Output the (X, Y) coordinate of the center of the cell containing the given text.  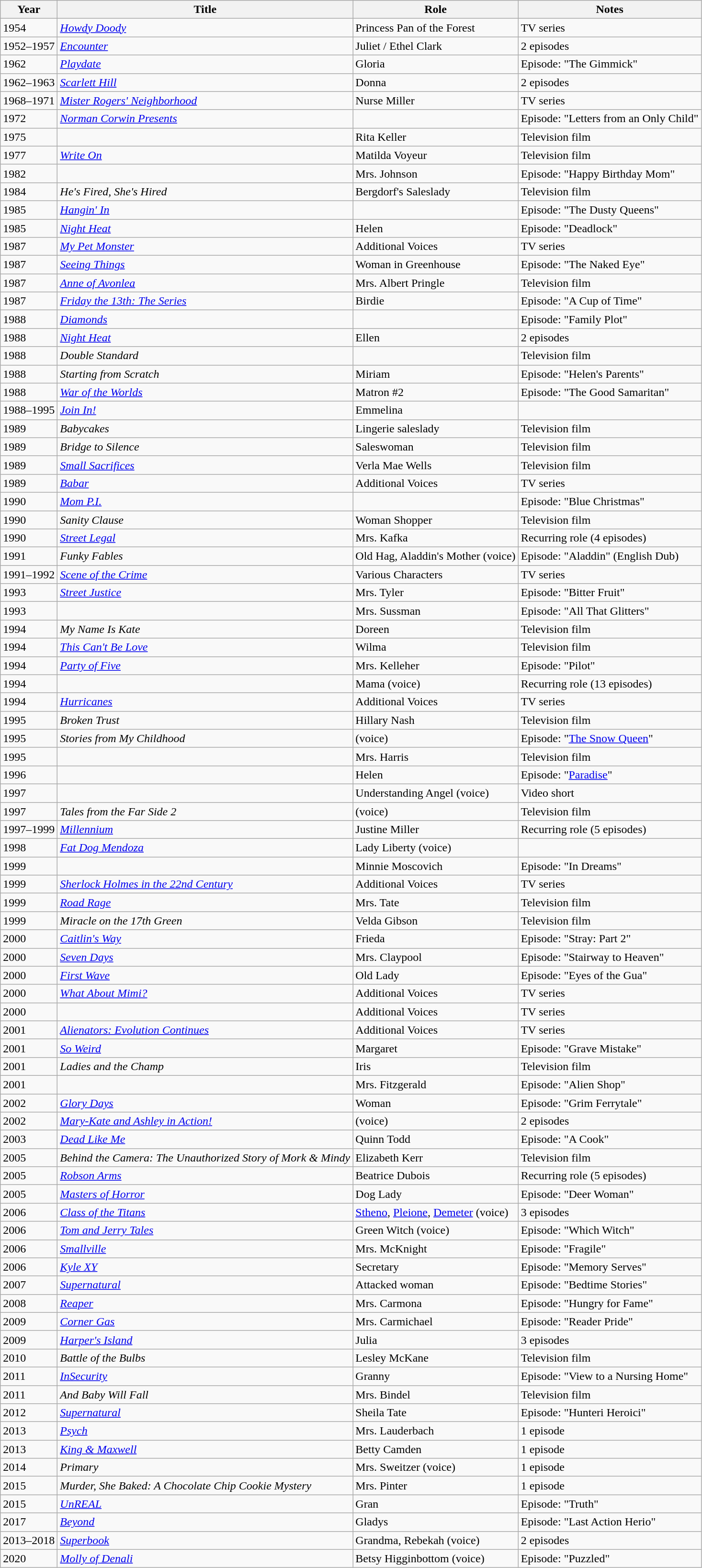
Hangin' In (205, 210)
Understanding Angel (voice) (436, 793)
Matilda Voyeur (436, 155)
Superbook (205, 1540)
He's Fired, She's Hired (205, 192)
What About Mimi? (205, 993)
Mrs. Kelleher (436, 666)
Sherlock Holmes in the 22nd Century (205, 884)
2008 (29, 1303)
This Can't Be Love (205, 647)
Episode: "Happy Birthday Mom" (610, 173)
Saleswoman (436, 447)
Episode: "Grim Ferrytale" (610, 1103)
Julia (436, 1340)
Double Standard (205, 356)
Caitlin's Way (205, 939)
Princess Pan of the Forest (436, 28)
Gladys (436, 1522)
Episode: "Reader Pride" (610, 1321)
Episode: "Hungry for Fame" (610, 1303)
Smallville (205, 1249)
Minnie Moscovich (436, 866)
Various Characters (436, 575)
UnREAL (205, 1504)
Friday the 13th: The Series (205, 301)
Grandma, Rebekah (voice) (436, 1540)
Dead Like Me (205, 1139)
Episode: "Stairway to Heaven" (610, 957)
Woman in Greenhouse (436, 265)
Mrs. Sussman (436, 611)
1952–1957 (29, 46)
Behind the Camera: The Unauthorized Story of Mork & Mindy (205, 1158)
Episode: "Eyes of the Gua" (610, 975)
Gloria (436, 64)
Encounter (205, 46)
Harper's Island (205, 1340)
Episode: "Deadlock" (610, 228)
Street Legal (205, 538)
Juliet / Ethel Clark (436, 46)
Seeing Things (205, 265)
Episode: "Aladdin" (English Dub) (610, 556)
Episode: "Grave Mistake" (610, 1048)
Episode: "Bitter Fruit" (610, 593)
Scarlett Hill (205, 82)
Hurricanes (205, 702)
Party of Five (205, 666)
1982 (29, 173)
Millennium (205, 830)
Mrs. Pinter (436, 1486)
Babar (205, 483)
Kyle XY (205, 1267)
Iris (436, 1066)
Old Lady (436, 975)
Stheno, Pleione, Demeter (voice) (436, 1212)
2013–2018 (29, 1540)
Betsy Higginbottom (voice) (436, 1558)
1962 (29, 64)
Doreen (436, 629)
Small Sacrifices (205, 465)
Starting from Scratch (205, 374)
Episode: "Stray: Part 2" (610, 939)
Role (436, 10)
Verla Mae Wells (436, 465)
Mrs. Claypool (436, 957)
Mrs. Fitzgerald (436, 1084)
Glory Days (205, 1103)
1996 (29, 775)
Primary (205, 1467)
Episode: "In Dreams" (610, 866)
Mrs. Lauderbach (436, 1431)
Mrs. Kafka (436, 538)
Bridge to Silence (205, 447)
Hillary Nash (436, 720)
Bergdorf's Saleslady (436, 192)
Episode: "Paradise" (610, 775)
2003 (29, 1139)
Mom P.I. (205, 501)
Episode: "Bedtime Stories" (610, 1285)
Episode: "Deer Woman" (610, 1194)
Year (29, 10)
Episode: "View to a Nursing Home" (610, 1376)
Frieda (436, 939)
Psych (205, 1431)
Episode: "The Dusty Queens" (610, 210)
Matron #2 (436, 392)
Mrs. Albert Pringle (436, 283)
Mama (voice) (436, 684)
Murder, She Baked: A Chocolate Chip Cookie Mystery (205, 1486)
First Wave (205, 975)
Write On (205, 155)
Mary-Kate and Ashley in Action! (205, 1121)
Miracle on the 17th Green (205, 921)
Episode: "Pilot" (610, 666)
Episode: "A Cup of Time" (610, 301)
Betty Camden (436, 1449)
Tom and Jerry Tales (205, 1230)
Episode: "The Gimmick" (610, 64)
Secretary (436, 1267)
Recurring role (4 episodes) (610, 538)
Street Justice (205, 593)
Reaper (205, 1303)
Episode: "Alien Shop" (610, 1084)
Nurse Miller (436, 101)
Battle of the Bulbs (205, 1358)
1954 (29, 28)
Rita Keller (436, 137)
Fat Dog Mendoza (205, 848)
Mrs. Carmichael (436, 1321)
Lady Liberty (voice) (436, 848)
Stories from My Childhood (205, 738)
Episode: "Family Plot" (610, 319)
Green Witch (voice) (436, 1230)
Road Rage (205, 902)
Broken Trust (205, 720)
Donna (436, 82)
Norman Corwin Presents (205, 119)
Masters of Horror (205, 1194)
Mrs. Tyler (436, 593)
My Name Is Kate (205, 629)
Episode: "Truth" (610, 1504)
Episode: "Hunteri Heroici" (610, 1413)
Playdate (205, 64)
Wilma (436, 647)
Diamonds (205, 319)
Beyond (205, 1522)
Lesley McKane (436, 1358)
Anne of Avonlea (205, 283)
Sanity Clause (205, 519)
Title (205, 10)
Howdy Doody (205, 28)
1991 (29, 556)
Woman Shopper (436, 519)
1977 (29, 155)
Episode: "Last Action Herio" (610, 1522)
2012 (29, 1413)
Join In! (205, 410)
Velda Gibson (436, 921)
Episode: "The Snow Queen" (610, 738)
Mrs. McKnight (436, 1249)
Beatrice Dubois (436, 1176)
Mrs. Johnson (436, 173)
Episode: "The Naked Eye" (610, 265)
My Pet Monster (205, 247)
Molly of Denali (205, 1558)
Funky Fables (205, 556)
And Baby Will Fall (205, 1395)
1968–1971 (29, 101)
So Weird (205, 1048)
2007 (29, 1285)
2017 (29, 1522)
Margaret (436, 1048)
Video short (610, 793)
1998 (29, 848)
Justine Miller (436, 830)
Mrs. Sweitzer (voice) (436, 1467)
Episode: "Which Witch" (610, 1230)
Episode: "A Cook" (610, 1139)
1991–1992 (29, 575)
Robson Arms (205, 1176)
Mrs. Carmona (436, 1303)
Sheila Tate (436, 1413)
1962–1963 (29, 82)
1997–1999 (29, 830)
Alienators: Evolution Continues (205, 1030)
Episode: "Puzzled" (610, 1558)
Ellen (436, 338)
1984 (29, 192)
Episode: "Helen's Parents" (610, 374)
Notes (610, 10)
Seven Days (205, 957)
2020 (29, 1558)
Mrs. Harris (436, 756)
Gran (436, 1504)
King & Maxwell (205, 1449)
1988–1995 (29, 410)
Episode: "The Good Samaritan" (610, 392)
2010 (29, 1358)
Ladies and the Champ (205, 1066)
Woman (436, 1103)
Mrs. Bindel (436, 1395)
Recurring role (13 episodes) (610, 684)
Emmelina (436, 410)
Attacked woman (436, 1285)
Mrs. Tate (436, 902)
Dog Lady (436, 1194)
Birdie (436, 301)
Old Hag, Aladdin's Mother (voice) (436, 556)
Scene of the Crime (205, 575)
Episode: "Memory Serves" (610, 1267)
1972 (29, 119)
Episode: "Fragile" (610, 1249)
Elizabeth Kerr (436, 1158)
Quinn Todd (436, 1139)
Tales from the Far Side 2 (205, 812)
Miriam (436, 374)
Corner Gas (205, 1321)
1975 (29, 137)
InSecurity (205, 1376)
Granny (436, 1376)
Episode: "Blue Christmas" (610, 501)
Mister Rogers' Neighborhood (205, 101)
War of the Worlds (205, 392)
Episode: "All That Glitters" (610, 611)
Class of the Titans (205, 1212)
Babycakes (205, 429)
2014 (29, 1467)
Episode: "Letters from an Only Child" (610, 119)
Lingerie saleslady (436, 429)
